Pinpoint the cell where the given text exists, returning its (X, Y) midpoint coordinate. 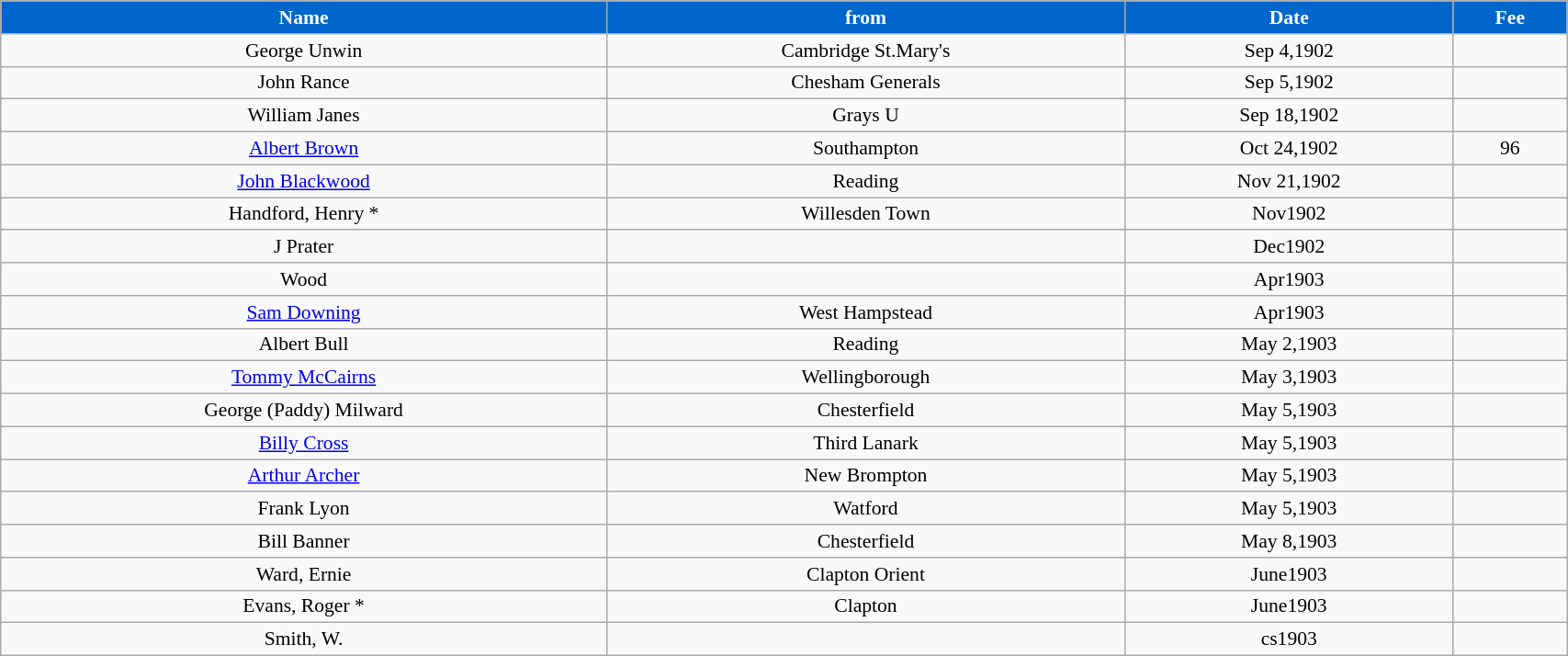
Wellingborough (865, 378)
Ward, Ernie (304, 574)
Nov 21,1902 (1290, 181)
from (865, 17)
Dec1902 (1290, 247)
Cambridge St.Mary's (865, 51)
Billy Cross (304, 443)
Albert Bull (304, 345)
May 3,1903 (1290, 378)
Grays U (865, 116)
Southampton (865, 149)
Clapton (865, 606)
Sep 18,1902 (1290, 116)
Handford, Henry * (304, 214)
Clapton Orient (865, 574)
May 2,1903 (1290, 345)
Oct 24,1902 (1290, 149)
Nov1902 (1290, 214)
Wood (304, 279)
May 8,1903 (1290, 541)
Arthur Archer (304, 476)
Sep 5,1902 (1290, 83)
New Brompton (865, 476)
William Janes (304, 116)
Willesden Town (865, 214)
96 (1510, 149)
Chesham Generals (865, 83)
Tommy McCairns (304, 378)
cs1903 (1290, 639)
Name (304, 17)
J Prater (304, 247)
Fee (1510, 17)
Date (1290, 17)
John Rance (304, 83)
Frank Lyon (304, 509)
Third Lanark (865, 443)
George (Paddy) Milward (304, 411)
Bill Banner (304, 541)
Albert Brown (304, 149)
West Hampstead (865, 312)
George Unwin (304, 51)
Evans, Roger * (304, 606)
Sep 4,1902 (1290, 51)
John Blackwood (304, 181)
Watford (865, 509)
Smith, W. (304, 639)
Sam Downing (304, 312)
